Output the (X, Y) coordinate of the center of the cell containing the given text.  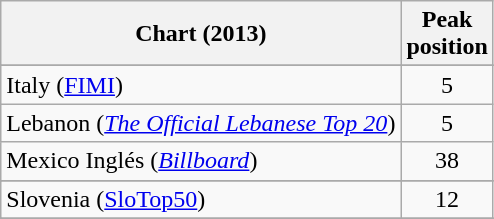
Chart (2013) (201, 34)
Italy (FIMI) (201, 85)
Mexico Inglés (Billboard) (201, 161)
12 (447, 199)
Slovenia (SloTop50) (201, 199)
Peakposition (447, 34)
Lebanon (The Official Lebanese Top 20) (201, 123)
38 (447, 161)
